Capture the cell that displays the provided text and extract its (x, y) central coordinate. 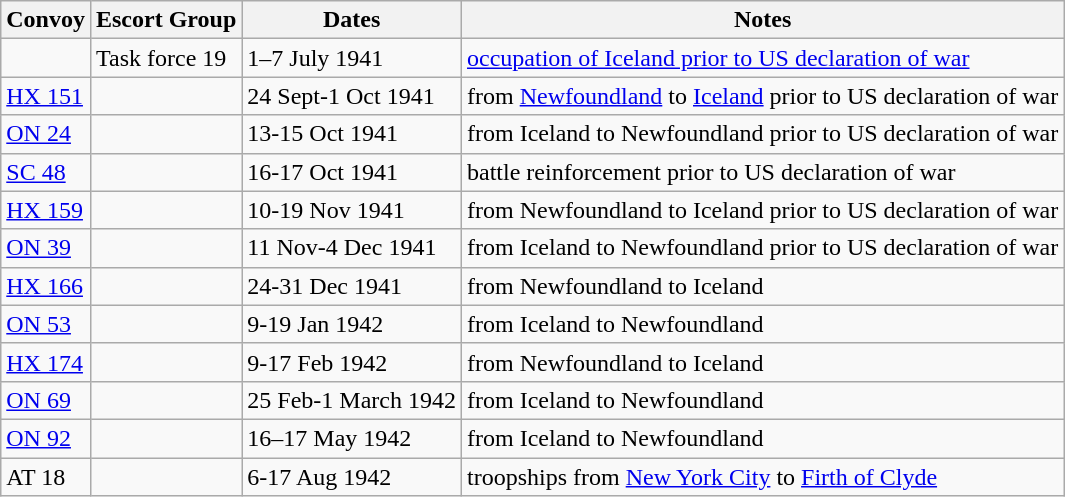
10-19 Nov 1941 (352, 210)
HX 174 (46, 362)
6-17 Aug 1942 (352, 477)
HX 159 (46, 210)
ON 39 (46, 248)
ON 53 (46, 324)
24-31 Dec 1941 (352, 286)
battle reinforcement prior to US declaration of war (762, 172)
16–17 May 1942 (352, 438)
11 Nov-4 Dec 1941 (352, 248)
16-17 Oct 1941 (352, 172)
ON 69 (46, 400)
AT 18 (46, 477)
HX 151 (46, 96)
25 Feb-1 March 1942 (352, 400)
troopships from New York City to Firth of Clyde (762, 477)
Convoy (46, 20)
24 Sept-1 Oct 1941 (352, 96)
Notes (762, 20)
SC 48 (46, 172)
occupation of Iceland prior to US declaration of war (762, 58)
13-15 Oct 1941 (352, 134)
Task force 19 (166, 58)
1–7 July 1941 (352, 58)
9-19 Jan 1942 (352, 324)
9-17 Feb 1942 (352, 362)
Dates (352, 20)
ON 24 (46, 134)
ON 92 (46, 438)
Escort Group (166, 20)
HX 166 (46, 286)
